Determine the [X, Y] coordinate at the center of the cell enclosing the given text.  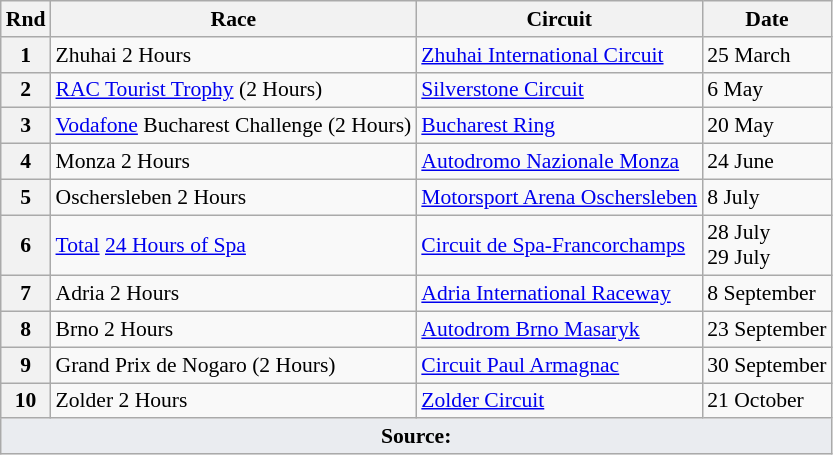
6 May [766, 90]
Rnd [26, 19]
2 [26, 90]
Zhuhai 2 Hours [233, 55]
10 [26, 401]
Circuit de Spa-Francorchamps [559, 246]
Zolder Circuit [559, 401]
20 May [766, 126]
7 [26, 294]
Brno 2 Hours [233, 330]
Circuit Paul Armagnac [559, 365]
9 [26, 365]
Zolder 2 Hours [233, 401]
Motorsport Arena Oschersleben [559, 197]
25 March [766, 55]
Grand Prix de Nogaro (2 Hours) [233, 365]
Adria 2 Hours [233, 294]
30 September [766, 365]
RAC Tourist Trophy (2 Hours) [233, 90]
Monza 2 Hours [233, 162]
Autodromo Nazionale Monza [559, 162]
Adria International Raceway [559, 294]
Circuit [559, 19]
Autodrom Brno Masaryk [559, 330]
Silverstone Circuit [559, 90]
23 September [766, 330]
Oschersleben 2 Hours [233, 197]
24 June [766, 162]
Zhuhai International Circuit [559, 55]
3 [26, 126]
Date [766, 19]
Vodafone Bucharest Challenge (2 Hours) [233, 126]
Bucharest Ring [559, 126]
8 July [766, 197]
8 September [766, 294]
6 [26, 246]
8 [26, 330]
4 [26, 162]
Source: [416, 437]
1 [26, 55]
28 July29 July [766, 246]
Race [233, 19]
Total 24 Hours of Spa [233, 246]
21 October [766, 401]
5 [26, 197]
